Scan for the cell matching the given text and deliver its [X, Y] coordinate at center. 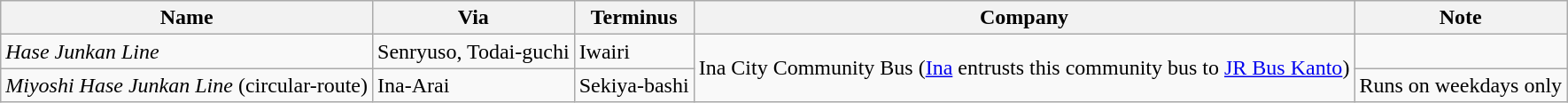
Iwairi [634, 51]
Name [187, 18]
Ina-Arai [474, 85]
Hase Junkan Line [187, 51]
Note [1461, 18]
Company [1024, 18]
Terminus [634, 18]
Runs on weekdays only [1461, 85]
Ina City Community Bus (Ina entrusts this community bus to JR Bus Kanto) [1024, 68]
Miyoshi Hase Junkan Line (circular-route) [187, 85]
Sekiya-bashi [634, 85]
Senryuso, Todai-guchi [474, 51]
Via [474, 18]
